Determine the (X, Y) coordinate at the center of the cell enclosing the given text.  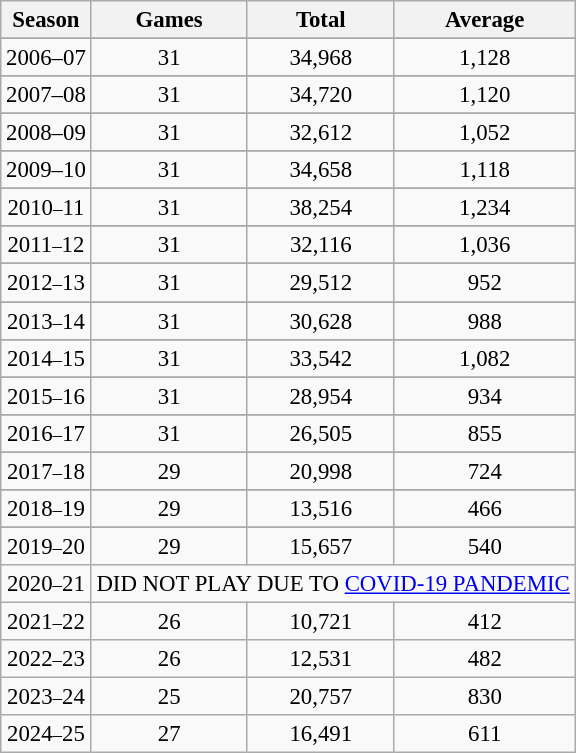
28,954 (320, 396)
2018–19 (46, 509)
2022–23 (46, 659)
2008–09 (46, 133)
20,998 (320, 471)
33,542 (320, 358)
2017–18 (46, 471)
15,657 (320, 546)
Average (484, 20)
2007–08 (46, 95)
830 (484, 697)
1,082 (484, 358)
2013–14 (46, 321)
2014–15 (46, 358)
1,052 (484, 133)
12,531 (320, 659)
1,234 (484, 208)
Total (320, 20)
34,658 (320, 170)
1,118 (484, 170)
1,120 (484, 95)
32,612 (320, 133)
1,128 (484, 58)
855 (484, 433)
20,757 (320, 697)
Season (46, 20)
482 (484, 659)
466 (484, 509)
38,254 (320, 208)
1,036 (484, 245)
32,116 (320, 245)
2020–21 (46, 584)
34,720 (320, 95)
2016–17 (46, 433)
2006–07 (46, 58)
540 (484, 546)
13,516 (320, 509)
611 (484, 734)
27 (169, 734)
2010–11 (46, 208)
2011–12 (46, 245)
934 (484, 396)
952 (484, 283)
988 (484, 321)
2015–16 (46, 396)
724 (484, 471)
29,512 (320, 283)
25 (169, 697)
34,968 (320, 58)
16,491 (320, 734)
30,628 (320, 321)
26,505 (320, 433)
10,721 (320, 621)
2009–10 (46, 170)
412 (484, 621)
2021–22 (46, 621)
2012–13 (46, 283)
Games (169, 20)
2024–25 (46, 734)
2019–20 (46, 546)
DID NOT PLAY DUE TO COVID-19 PANDEMIC (333, 584)
2023–24 (46, 697)
